Output the [X, Y] coordinate of the center of the cell containing the given text.  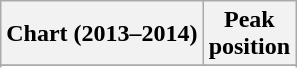
Peakposition [249, 34]
Chart (2013–2014) [102, 34]
